Detect which cell encompasses the target text, then output its (x, y) center coordinate. 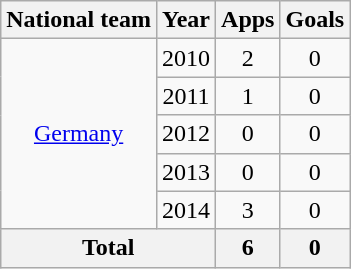
2010 (186, 58)
Year (186, 20)
Total (108, 248)
Germany (79, 134)
2013 (186, 172)
2011 (186, 96)
2014 (186, 210)
National team (79, 20)
3 (248, 210)
2012 (186, 134)
Apps (248, 20)
Goals (315, 20)
6 (248, 248)
2 (248, 58)
1 (248, 96)
